Pinpoint the cell where the given text exists, returning its [X, Y] midpoint coordinate. 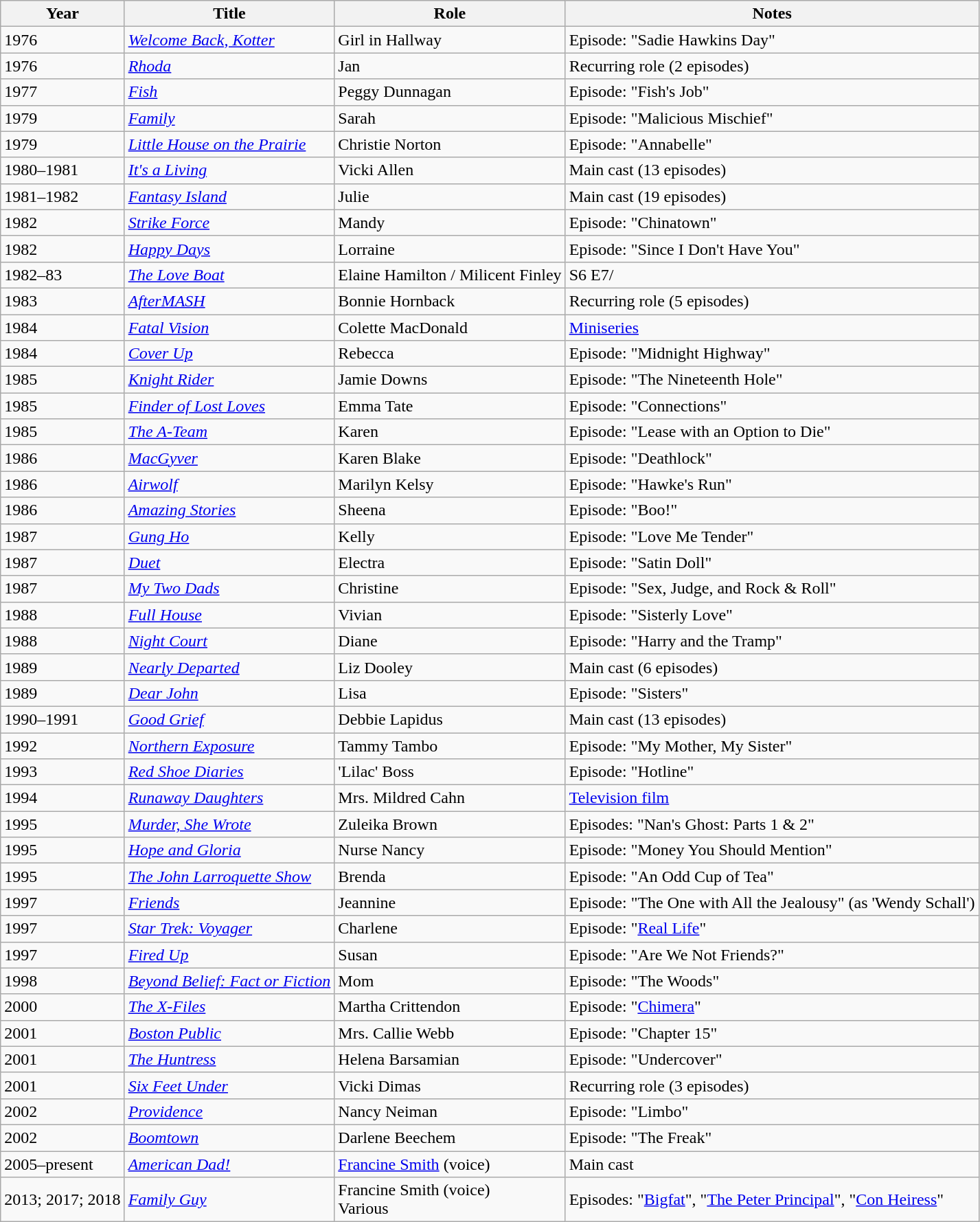
Vivian [450, 615]
Title [229, 14]
Recurring role (2 episodes) [772, 66]
Episode: "Hawke's Run" [772, 484]
Miniseries [772, 328]
Jamie Downs [450, 380]
Gung Ho [229, 536]
Tammy Tambo [450, 745]
Episode: "Chimera" [772, 1007]
Martha Crittendon [450, 1007]
Episode: "The Freak" [772, 1138]
Episode: "Sex, Judge, and Rock & Roll" [772, 589]
Boomtown [229, 1138]
Lisa [450, 693]
Colette MacDonald [450, 328]
Full House [229, 615]
Episode: "Limbo" [772, 1111]
Jan [450, 66]
Elaine Hamilton / Milicent Finley [450, 275]
Episode: "Are We Not Friends?" [772, 955]
Episode: "Satin Doll" [772, 563]
Brenda [450, 876]
Episode: "The Woods" [772, 981]
Episode: "An Odd Cup of Tea" [772, 876]
'Lilac' Boss [450, 772]
Mrs. Mildred Cahn [450, 798]
Episode: "Hotline" [772, 772]
The Huntress [229, 1059]
Diane [450, 641]
Francine Smith (voice)Various [450, 1199]
Rebecca [450, 354]
Beyond Belief: Fact or Fiction [229, 981]
Northern Exposure [229, 745]
Helena Barsamian [450, 1059]
Episode: "Love Me Tender" [772, 536]
Main cast (19 episodes) [772, 196]
Francine Smith (voice) [450, 1164]
2005–present [62, 1164]
Episode: "Annabelle" [772, 144]
Christie Norton [450, 144]
Vicki Dimas [450, 1085]
Karen [450, 432]
Episode: "Chapter 15" [772, 1033]
Fired Up [229, 955]
The Love Boat [229, 275]
The A-Team [229, 432]
1990–1991 [62, 719]
Boston Public [229, 1033]
Episode: "Undercover" [772, 1059]
Mrs. Callie Webb [450, 1033]
Karen Blake [450, 458]
1983 [62, 301]
Welcome Back, Kotter [229, 40]
Zuleika Brown [450, 824]
Vicki Allen [450, 170]
Good Grief [229, 719]
Christine [450, 589]
Sheena [450, 510]
Providence [229, 1111]
1992 [62, 745]
Red Shoe Diaries [229, 772]
Episode: "My Mother, My Sister" [772, 745]
Emma Tate [450, 406]
Knight Rider [229, 380]
Dear John [229, 693]
Episode: "Harry and the Tramp" [772, 641]
Happy Days [229, 249]
AfterMASH [229, 301]
Amazing Stories [229, 510]
MacGyver [229, 458]
Lorraine [450, 249]
Episode: "Midnight Highway" [772, 354]
Hope and Gloria [229, 850]
2013; 2017; 2018 [62, 1199]
Susan [450, 955]
Episode: "Real Life" [772, 929]
1994 [62, 798]
Fish [229, 92]
Marilyn Kelsy [450, 484]
Main cast [772, 1164]
Electra [450, 563]
Notes [772, 14]
Murder, She Wrote [229, 824]
Recurring role (3 episodes) [772, 1085]
Episode: "The Nineteenth Hole" [772, 380]
Episodes: "Bigfat", "The Peter Principal", "Con Heiress" [772, 1199]
Television film [772, 798]
Recurring role (5 episodes) [772, 301]
1998 [62, 981]
Six Feet Under [229, 1085]
Episode: "Sisters" [772, 693]
Finder of Lost Loves [229, 406]
Strike Force [229, 223]
The John Larroquette Show [229, 876]
American Dad! [229, 1164]
Sarah [450, 118]
Episodes: "Nan's Ghost: Parts 1 & 2" [772, 824]
Nearly Departed [229, 667]
Episode: "Sadie Hawkins Day" [772, 40]
Little House on the Prairie [229, 144]
Bonnie Hornback [450, 301]
Debbie Lapidus [450, 719]
Cover Up [229, 354]
Episode: "Lease with an Option to Die" [772, 432]
My Two Dads [229, 589]
Kelly [450, 536]
Episode: "Chinatown" [772, 223]
Airwolf [229, 484]
1981–1982 [62, 196]
Episode: "Boo!" [772, 510]
Duet [229, 563]
1993 [62, 772]
S6 E7/ [772, 275]
The X-Files [229, 1007]
Peggy Dunnagan [450, 92]
Girl in Hallway [450, 40]
Star Trek: Voyager [229, 929]
Main cast (6 episodes) [772, 667]
2000 [62, 1007]
Charlene [450, 929]
Darlene Beechem [450, 1138]
Julie [450, 196]
It's a Living [229, 170]
Episode: "Fish's Job" [772, 92]
Episode: "Malicious Mischief" [772, 118]
Mandy [450, 223]
Episode: "Sisterly Love" [772, 615]
Episode: "Deathlock" [772, 458]
Episode: "Since I Don't Have You" [772, 249]
Family [229, 118]
Liz Dooley [450, 667]
1977 [62, 92]
Family Guy [229, 1199]
1980–1981 [62, 170]
Night Court [229, 641]
Episode: "The One with All the Jealousy" (as 'Wendy Schall') [772, 903]
Episode: "Money You Should Mention" [772, 850]
Mom [450, 981]
Fantasy Island [229, 196]
1982–83 [62, 275]
Fatal Vision [229, 328]
Episode: "Connections" [772, 406]
Nurse Nancy [450, 850]
Friends [229, 903]
Nancy Neiman [450, 1111]
Role [450, 14]
Jeannine [450, 903]
Rhoda [229, 66]
Runaway Daughters [229, 798]
Year [62, 14]
